Identify which cell holds the provided text, then report its [X, Y] central coordinate. 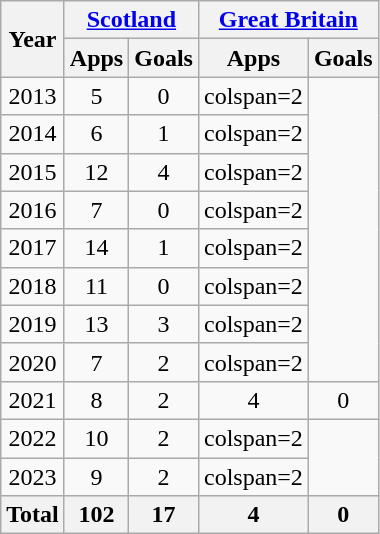
3 [164, 324]
Great Britain [288, 20]
2022 [33, 438]
17 [164, 515]
8 [96, 400]
2021 [33, 400]
2013 [33, 96]
2017 [33, 248]
102 [96, 515]
Scotland [131, 20]
2014 [33, 134]
2016 [33, 210]
2019 [33, 324]
11 [96, 286]
Year [33, 39]
13 [96, 324]
14 [96, 248]
2015 [33, 172]
Total [33, 515]
10 [96, 438]
9 [96, 477]
2023 [33, 477]
12 [96, 172]
2018 [33, 286]
6 [96, 134]
2020 [33, 362]
5 [96, 96]
